Extract the (X, Y) coordinate from the center of the cell holding the provided text.  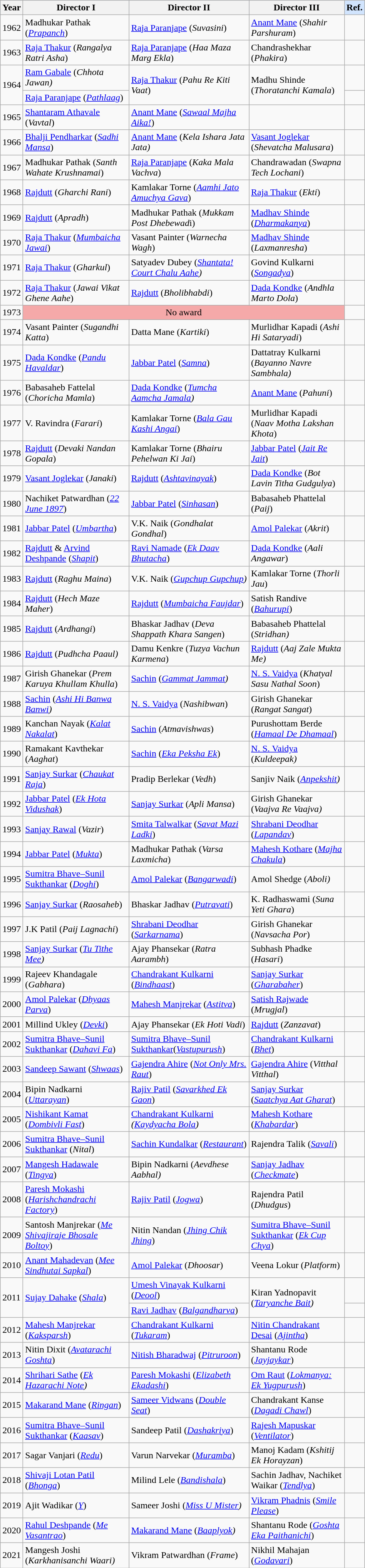
2005 (12, 1120)
1968 (12, 192)
Vasant Painter (Warnecha Wagh) (189, 243)
Sumitra Bhave–Sunil Sukthankar (Kaasav) (76, 1430)
Jabbar Patel (Jait Re Jait) (297, 453)
Mahesh Kothare (Majha Chakula) (297, 854)
Sanjay Rawal (Vazir) (76, 829)
Raja Thakur (Ekti) (297, 192)
Raja Paranjape (Kaka Mala Vachva) (189, 167)
Rajdutt (Bholibhabdi) (189, 293)
Sanjay Surkar (Tu Tithe Mee) (76, 954)
Nitin Nandan (Jhing Chik Jhing) (189, 1235)
Raja Thakur (Jawai Vikat Ghene Aahe) (76, 293)
Rajdutt & Arvind Deshpande (Shapit) (76, 554)
Anant Mane (Pahuni) (297, 393)
Rajdutt (Pudhcha Paaul) (76, 654)
Rajdutt (Zanzavat) (297, 1024)
1972 (12, 293)
Amol Palekar (Akrit) (297, 528)
Paresh Mokashi (Harishchandrachi Factory) (76, 1200)
Bhalji Pendharkar (Sadhi Mansa) (76, 142)
1999 (12, 979)
2008 (12, 1200)
Dada Kondke (Andhla Marto Dola) (297, 293)
Nishikant Kamat (Dombivli Fast) (76, 1120)
1969 (12, 217)
V.K. Naik (Gupchup Gupchup) (189, 578)
Mahesh Manjrekar (Astitva) (189, 1004)
Shrihari Sathe (Ek Hazarachi Note) (76, 1380)
Rajesh Mapuskar (Ventilator) (297, 1430)
Sumitra Bhave–Sunil Sukthankar (Dahavi Fa) (76, 1044)
1977 (12, 423)
Girish Ghanekar (Vaajva Re Vaajva) (297, 804)
1967 (12, 167)
Madhukar Pathak (Mukkam Post Dhebewadi) (189, 217)
2016 (12, 1430)
Raja Thakur (Rangalya Ratri Asha) (76, 52)
1976 (12, 393)
Jabbar Patel (Umbartha) (76, 528)
Pradip Berlekar (Vedh) (189, 779)
2018 (12, 1480)
Jabbar Patel (Sinhasan) (189, 504)
Datta Mane (Kartiki) (189, 333)
Nachiket Patwardhan (22 June 1897) (76, 504)
2000 (12, 1004)
Mahesh Kothare (Khabardar) (297, 1120)
Girish Ghanekar (Navsacha Por) (297, 929)
V.K. Naik (Gondhalat Gondhal) (189, 528)
Shivaji Lotan Patil (Bhonga) (76, 1480)
Kiran Yadnopavit (Taryanche Bait) (297, 1297)
Manoj Kadam (Kshitij Ek Horayzan) (297, 1455)
Raja Thakur (Pahu Re Kiti Vaat) (189, 85)
1987 (12, 678)
Anant Mane (Shahir Parshuram) (297, 28)
2007 (12, 1170)
Smita Talwalkar (Savat Mazi Ladki) (189, 829)
Rajdutt (Aaj Zale Mukta Me) (297, 654)
Gajendra Ahire (Vitthal Vitthal) (297, 1069)
1984 (12, 604)
Vikram Phadnis (Smile Please) (297, 1505)
Ajay Phansekar (Ek Hoti Vadi) (189, 1024)
Madhu Shinde (Thoratanchi Kamala) (297, 85)
Sachin (Eka Peksha Ek) (189, 754)
Shantanu Rode (Goshta Eka Paithanichi) (297, 1531)
Kamlakar Torne (Aamhi Jato Amuchya Gava) (189, 192)
Kamlakar Torne (Bhairu Pehelwan Ki Jai) (189, 453)
Chandrakant Kanse (Dagadi Chawl) (297, 1405)
Sameer Vidwans (Double Seat) (189, 1405)
Sumitra Bhave–Sunil Sukthankar(Vastupurush) (189, 1044)
Ajit Wadikar (Y) (76, 1505)
Sagar Vanjari (Redu) (76, 1455)
Sanjay Surkar (Saatchya Aat Gharat) (297, 1094)
Sachin (Atmavishwas) (189, 729)
Rajiv Patil (Savarkhed Ek Gaon) (189, 1094)
Amol Palekar (Dhoosar) (189, 1265)
Sanjay Surkar (Raosaheb) (76, 904)
Dada Kondke (Tumcha Aamcha Jamala) (189, 393)
Sachin Jadhav, Nachiket Waikar (Tendlya) (297, 1480)
Madhukar Pathak (Prapanch) (76, 28)
Vasant Painter (Sugandhi Katta) (76, 333)
Nikhil Mahajan (Godavari) (297, 1555)
2019 (12, 1505)
Vasant Joglekar (Shevatcha Malusara) (297, 142)
Amol Palekar (Bangarwadi) (189, 879)
1996 (12, 904)
Chandrakant Kulkarni (Tukaram) (189, 1330)
Nitin Dixit (Avatarachi Goshta) (76, 1355)
Rajdutt (Hech Maze Maher) (76, 604)
Vasant Joglekar (Janaki) (76, 478)
Makarand Mane (Ringan) (76, 1405)
1998 (12, 954)
Chandrakant Kulkarni (Kaydyacha Bola) (189, 1120)
Dada Kondke (Bot Lavin Titha Gudgulya) (297, 478)
Mangesh Hadawale (Tingya) (76, 1170)
N. S. Vaidya (Khatyal Sasu Nathal Soon) (297, 678)
Ravi Jadhav (Balgandharva) (189, 1310)
Rahul Deshpande (Me Vasantrao) (76, 1531)
Girish Ghanekar (Rangat Sangat) (297, 704)
Girish Ghanekar (Prem Karuya Khullam Khulla) (76, 678)
1983 (12, 578)
2011 (12, 1297)
Govind Kulkarni (Songadya) (297, 267)
Bipin Nadkarni (Aevdhese Aabhal) (189, 1170)
Vikram Patwardhan (Frame) (189, 1555)
1997 (12, 929)
Rajdutt (Apradh) (76, 217)
Kanchan Nayak (Kalat Nakalat) (76, 729)
Shantanu Rode (Jayjaykar) (297, 1355)
Director III (297, 8)
1992 (12, 804)
1989 (12, 729)
Varun Narvekar (Muramba) (189, 1455)
2002 (12, 1044)
Gajendra Ahire (Not Only Mrs. Raut) (189, 1069)
Satish Randive (Bahurupi) (297, 604)
Babasaheb Phattelal (Paij) (297, 504)
2020 (12, 1531)
Dada Kondke (Aali Angawar) (297, 554)
Sanjiv Naik (Anpekshit) (297, 779)
Satish Rajwade (Mrugjal) (297, 1004)
1970 (12, 243)
V. Ravindra (Farari) (76, 423)
Ref. (354, 8)
1980 (12, 504)
Jabbar Patel (Mukta) (76, 854)
1962 (12, 28)
1994 (12, 854)
Om Raut (Lokmanya: Ek Yugpurush) (297, 1380)
Kamlakar Torne (Bala Gau Kashi Angai) (189, 423)
Sanjay Surkar (Chaukat Raja) (76, 779)
1993 (12, 829)
Sachin Kundalkar (Restaurant) (189, 1144)
1964 (12, 85)
Mahesh Manjrekar (Kaksparsh) (76, 1330)
Dada Kondke (Pandu Havaldar) (76, 363)
Raja Paranjape (Suvasini) (189, 28)
1991 (12, 779)
Shrabani Deodhar (Sarkarnama) (189, 929)
1975 (12, 363)
J.K Patil (Paij Lagnachi) (76, 929)
Bipin Nadkarni (Uttarayan) (76, 1094)
Raja Thakur (Gharkul) (76, 267)
1966 (12, 142)
Rajendra Patil (Dhudgus) (297, 1200)
1986 (12, 654)
No award (184, 313)
2013 (12, 1355)
1965 (12, 117)
Sanjay Jadhav (Checkmate) (297, 1170)
Babasaheb Phattelal (Stridhan) (297, 628)
Murlidhar Kapadi (Ashi Hi Sataryadi) (297, 333)
Chandrakant Kulkarni (Bhet) (297, 1044)
Rajdutt (Ardhangi) (76, 628)
1988 (12, 704)
1981 (12, 528)
Makarand Mane (Baaplyok) (189, 1531)
Shantaram Athavale (Vavtal) (76, 117)
Jabbar Patel (Samna) (189, 363)
Rajdutt (Devaki Nandan Gopala) (76, 453)
Sachin (Ashi Hi Banwa Banwi) (76, 704)
Raja Thakur (Mumbaicha Jawai) (76, 243)
Director II (189, 8)
Ajay Phansekar (Ratra Aarambh) (189, 954)
Chandrawadan (Swapna Tech Lochani) (297, 167)
Satyadev Dubey (Shantata! Court Chalu Aahe) (189, 267)
Rajdutt (Mumbaicha Faujdar) (189, 604)
Sumitra Bhave–Sunil Sukthankar (Doghi) (76, 879)
Sachin (Gammat Jammat) (189, 678)
Purushottam Berde (Hamaal De Dhamaal) (297, 729)
Millind Ukley (Devki) (76, 1024)
2006 (12, 1144)
Rajdutt (Raghu Maina) (76, 578)
Madhav Shinde (Dharmakanya) (297, 217)
1974 (12, 333)
Nitish Bharadwaj (Pitruroon) (189, 1355)
Veena Lokur (Platform) (297, 1265)
Rajdutt (Ashtavinayak) (189, 478)
Bhaskar Jadhav (Deva Shappath Khara Sangen) (189, 628)
1973 (12, 313)
1971 (12, 267)
Rajeev Khandagale (Gabhara) (76, 979)
N. S. Vaidya (Nashibwan) (189, 704)
Rajdutt (Gharchi Rani) (76, 192)
2010 (12, 1265)
2015 (12, 1405)
Babasaheb Fattelal (Choricha Mamla) (76, 393)
1990 (12, 754)
Shrabani Deodhar (Lapandav) (297, 829)
Bhaskar Jadhav (Putravati) (189, 904)
Subhash Phadke (Hasari) (297, 954)
Mangesh Joshi (Karkhanisanchi Waari) (76, 1555)
Sameer Joshi (Miss U Mister) (189, 1505)
Anant Mane (Kela Ishara Jata Jata) (189, 142)
Murlidhar Kapadi (Naav Motha Lakshan Khota) (297, 423)
Umesh Vinayak Kulkarni (Deool) (189, 1290)
K. Radhaswami (Suna Yeti Ghara) (297, 904)
Raja Paranjape (Haa Maza Marg Ekla) (189, 52)
Sanjay Surkar (Apli Mansa) (189, 804)
Anant Mane (Sawaal Majha Aika!) (189, 117)
Madhukar Pathak (Varsa Laxmicha) (189, 854)
1995 (12, 879)
Sanjay Surkar (Gharabaher) (297, 979)
1982 (12, 554)
Madhav Shinde (Laxmanresha) (297, 243)
Amol Palekar (Dhyaas Parva) (76, 1004)
Sumitra Bhave–Sunil Sukthankar (Ek Cup Chya) (297, 1235)
2012 (12, 1330)
Chandrakant Kulkarni (Bindhaast) (189, 979)
2001 (12, 1024)
Chandrashekhar (Phakira) (297, 52)
Damu Kenkre (Tuzya Vachun Karmena) (189, 654)
2014 (12, 1380)
Santosh Manjrekar (Me Shivajiraje Bhosale Boltoy) (76, 1235)
Madhukar Pathak (Santh Wahate Krushnamai) (76, 167)
Sujay Dahake (Shala) (76, 1297)
Rajendra Talik (Savali) (297, 1144)
Sandeep Sawant (Shwaas) (76, 1069)
2004 (12, 1094)
Ram Gabale (Chhota Jawan) (76, 78)
2017 (12, 1455)
1985 (12, 628)
Jabbar Patel (Ek Hota Vidushak) (76, 804)
Ramakant Kavthekar (Aaghat) (76, 754)
2021 (12, 1555)
Sandeep Patil (Dashakriya) (189, 1430)
Anant Mahadevan (Mee Sindhutai Sapkal) (76, 1265)
1963 (12, 52)
Sumitra Bhave–Sunil Sukthankar (Nital) (76, 1144)
Amol Shedge (Aboli) (297, 879)
2009 (12, 1235)
Rajiv Patil (Jogwa) (189, 1200)
2003 (12, 1069)
Dattatray Kulkarni (Bayanno Navre Sambhala) (297, 363)
Kamlakar Torne (Thorli Jau) (297, 578)
Paresh Mokashi (Elizabeth Ekadashi) (189, 1380)
Year (12, 8)
1978 (12, 453)
1979 (12, 478)
Nitin Chandrakant Desai (Ajintha) (297, 1330)
Raja Paranjape (Pathlaag) (76, 97)
Milind Lele (Bandishala) (189, 1480)
Ravi Namade (Ek Daav Bhutacha) (189, 554)
N. S. Vaidya (Kuldeepak) (297, 754)
Director I (76, 8)
